Determine the [X, Y] coordinate at the center of the cell enclosing the given text.  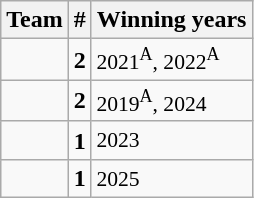
Winning years [172, 20]
2023 [172, 140]
Team [35, 20]
2025 [172, 179]
2021A, 2022A [172, 60]
2019A, 2024 [172, 100]
# [80, 20]
